Scan for the cell matching the given text and deliver its (X, Y) coordinate at center. 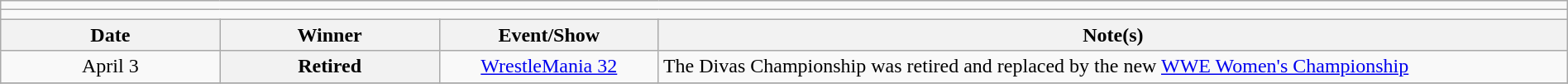
Event/Show (549, 35)
WrestleMania 32 (549, 67)
Note(s) (1113, 35)
Retired (329, 67)
Date (111, 35)
Winner (329, 35)
The Divas Championship was retired and replaced by the new WWE Women's Championship (1113, 67)
April 3 (111, 67)
